Return the (X, Y) coordinate for the center point of the cell that contains the specified text.  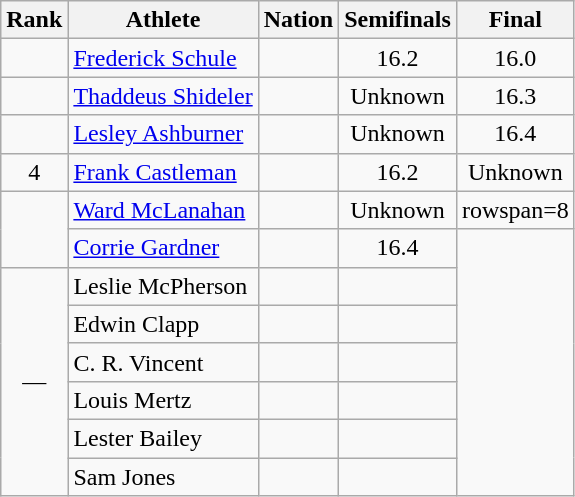
16.3 (515, 96)
Nation (298, 20)
C. R. Vincent (163, 362)
16.0 (515, 58)
Athlete (163, 20)
Frank Castleman (163, 172)
Rank (34, 20)
4 (34, 172)
Ward McLanahan (163, 210)
Sam Jones (163, 477)
— (34, 381)
rowspan=8 (515, 210)
Leslie McPherson (163, 286)
Frederick Schule (163, 58)
Edwin Clapp (163, 324)
Semifinals (398, 20)
Thaddeus Shideler (163, 96)
Lesley Ashburner (163, 134)
Corrie Gardner (163, 248)
Final (515, 20)
Louis Mertz (163, 400)
Lester Bailey (163, 438)
